Scan for the cell matching the given text and deliver its [X, Y] coordinate at center. 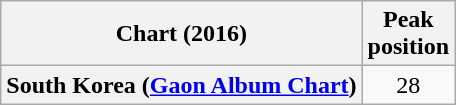
28 [408, 85]
Chart (2016) [182, 34]
South Korea (Gaon Album Chart) [182, 85]
Peakposition [408, 34]
